Return the (X, Y) coordinate for the center point of the cell that contains the specified text.  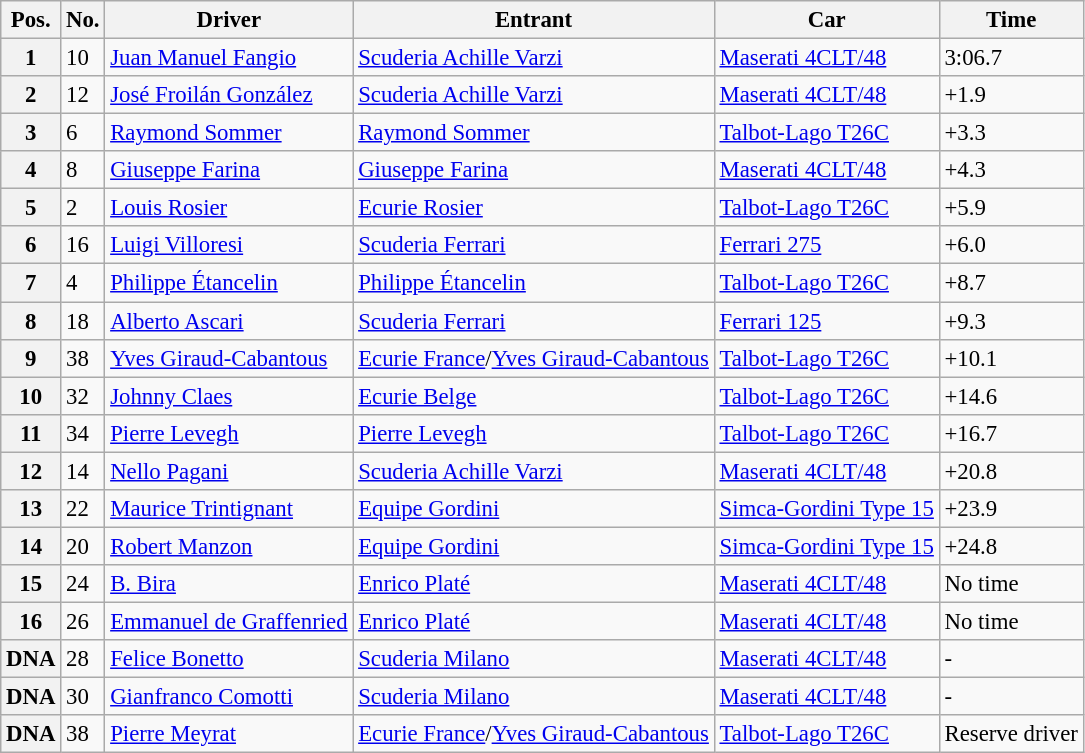
Car (826, 20)
22 (83, 509)
+8.7 (1011, 283)
B. Bira (229, 584)
Pos. (31, 20)
Entrant (534, 20)
5 (31, 208)
Pierre Meyrat (229, 734)
+24.8 (1011, 546)
Ecurie Belge (534, 396)
20 (83, 546)
32 (83, 396)
+20.8 (1011, 471)
Yves Giraud-Cabantous (229, 358)
15 (31, 584)
Ferrari 275 (826, 245)
Driver (229, 20)
7 (31, 283)
13 (31, 509)
26 (83, 621)
Maurice Trintignant (229, 509)
Nello Pagani (229, 471)
Time (1011, 20)
Ecurie Rosier (534, 208)
+6.0 (1011, 245)
28 (83, 659)
Gianfranco Comotti (229, 697)
34 (83, 433)
+10.1 (1011, 358)
Reserve driver (1011, 734)
José Froilán González (229, 95)
+14.6 (1011, 396)
+23.9 (1011, 509)
30 (83, 697)
Juan Manuel Fangio (229, 58)
Alberto Ascari (229, 321)
18 (83, 321)
Robert Manzon (229, 546)
24 (83, 584)
9 (31, 358)
+5.9 (1011, 208)
3 (31, 133)
Emmanuel de Graffenried (229, 621)
+9.3 (1011, 321)
Felice Bonetto (229, 659)
Luigi Villoresi (229, 245)
1 (31, 58)
Louis Rosier (229, 208)
+4.3 (1011, 170)
+1.9 (1011, 95)
11 (31, 433)
Ferrari 125 (826, 321)
Johnny Claes (229, 396)
+16.7 (1011, 433)
+3.3 (1011, 133)
3:06.7 (1011, 58)
No. (83, 20)
